Determine the (x, y) coordinate at the center of the cell enclosing the given text.  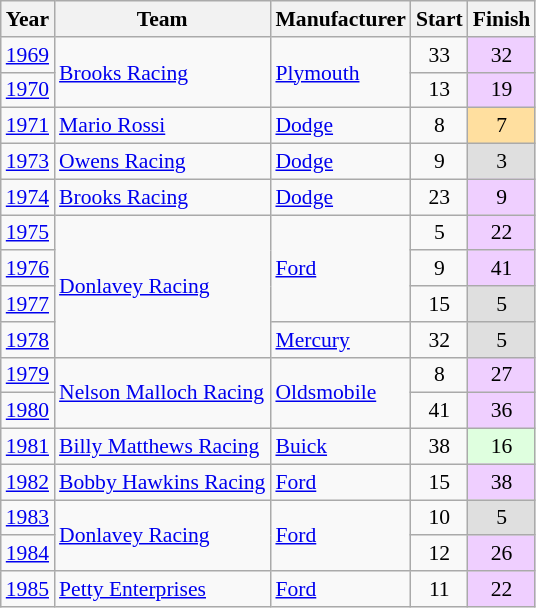
1978 (28, 340)
Owens Racing (162, 162)
12 (440, 554)
1982 (28, 482)
1973 (28, 162)
1974 (28, 197)
3 (502, 162)
Nelson Malloch Racing (162, 392)
36 (502, 411)
1971 (28, 126)
1976 (28, 269)
1969 (28, 55)
1980 (28, 411)
1975 (28, 233)
26 (502, 554)
Plymouth (340, 72)
19 (502, 90)
Mercury (340, 340)
Finish (502, 19)
1979 (28, 375)
1985 (28, 589)
16 (502, 447)
Oldsmobile (340, 392)
Manufacturer (340, 19)
7 (502, 126)
Petty Enterprises (162, 589)
11 (440, 589)
1983 (28, 518)
Buick (340, 447)
23 (440, 197)
Year (28, 19)
1970 (28, 90)
1981 (28, 447)
Mario Rossi (162, 126)
Start (440, 19)
10 (440, 518)
13 (440, 90)
1984 (28, 554)
Bobby Hawkins Racing (162, 482)
33 (440, 55)
Team (162, 19)
27 (502, 375)
Billy Matthews Racing (162, 447)
1977 (28, 304)
